Determine the [x, y] coordinate at the center of the cell enclosing the given text.  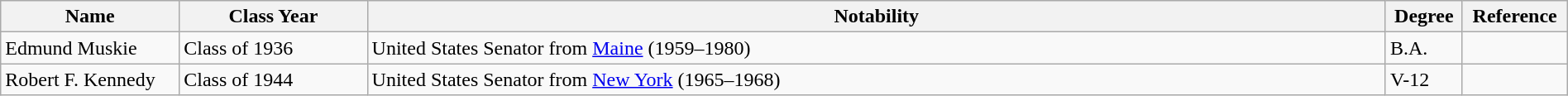
Class Year [273, 17]
Notability [877, 17]
Robert F. Kennedy [90, 79]
Reference [1515, 17]
United States Senator from Maine (1959–1980) [877, 48]
B.A. [1424, 48]
Class of 1944 [273, 79]
United States Senator from New York (1965–1968) [877, 79]
Name [90, 17]
Edmund Muskie [90, 48]
V-12 [1424, 79]
Degree [1424, 17]
Class of 1936 [273, 48]
